From the cell containing the given text, extract its center point as (X, Y) coordinate. 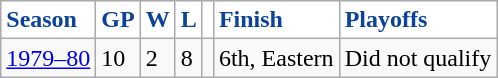
6th, Eastern (276, 58)
Playoffs (418, 20)
Did not qualify (418, 58)
2 (158, 58)
GP (118, 20)
1979–80 (48, 58)
L (188, 20)
10 (118, 58)
Season (48, 20)
Finish (276, 20)
W (158, 20)
8 (188, 58)
